Locate the cell with the specified text and output its (x, y) center coordinate. 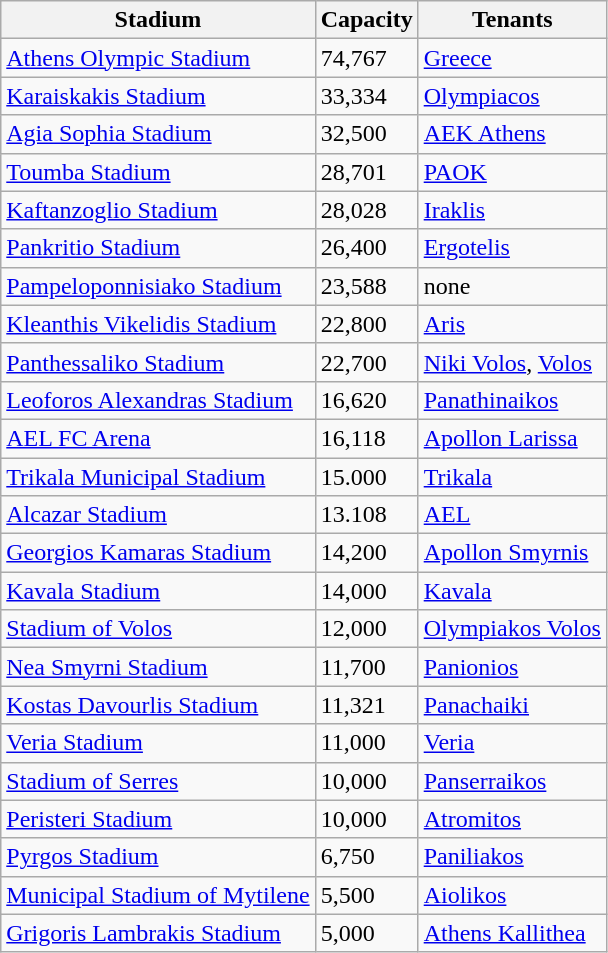
74,767 (366, 58)
Pankritio Stadium (158, 248)
33,334 (366, 96)
Toumba Stadium (158, 172)
Trikala Municipal Stadium (158, 477)
Stadium of Serres (158, 781)
Stadium of Volos (158, 629)
Paniliakos (512, 857)
Kostas Davourlis Stadium (158, 705)
Peristeri Stadium (158, 819)
Veria (512, 743)
Veria Stadium (158, 743)
12,000 (366, 629)
Leoforos Alexandras Stadium (158, 400)
Tenants (512, 20)
Alcazar Stadium (158, 515)
PAOK (512, 172)
Niki Volos, Volos (512, 362)
13.108 (366, 515)
Municipal Stadium of Mytilene (158, 895)
32,500 (366, 134)
5,500 (366, 895)
Aris (512, 324)
16,118 (366, 438)
Agia Sophia Stadium (158, 134)
11,321 (366, 705)
28,028 (366, 210)
28,701 (366, 172)
14,000 (366, 591)
Panathinaikos (512, 400)
22,800 (366, 324)
Capacity (366, 20)
16,620 (366, 400)
Athens Olympic Stadium (158, 58)
11,700 (366, 667)
Kaftanzoglio Stadium (158, 210)
Grigoris Lambrakis Stadium (158, 933)
Panachaiki (512, 705)
Panionios (512, 667)
Pyrgos Stadium (158, 857)
Olympiakos Volos (512, 629)
14,200 (366, 553)
Atromitos (512, 819)
none (512, 286)
Aiolikos (512, 895)
Olympiacos (512, 96)
Pampeloponnisiako Stadium (158, 286)
23,588 (366, 286)
11,000 (366, 743)
Nea Smyrni Stadium (158, 667)
Panthessaliko Stadium (158, 362)
Kavala (512, 591)
15.000 (366, 477)
Stadium (158, 20)
22,700 (366, 362)
Karaiskakis Stadium (158, 96)
Kleanthis Vikelidis Stadium (158, 324)
Ergotelis (512, 248)
Athens Kallithea (512, 933)
26,400 (366, 248)
Kavala Stadium (158, 591)
Georgios Kamaras Stadium (158, 553)
Apollon Larissa (512, 438)
Iraklis (512, 210)
Apollon Smyrnis (512, 553)
Panserraikos (512, 781)
AEL (512, 515)
AEK Athens (512, 134)
Greece (512, 58)
5,000 (366, 933)
Trikala (512, 477)
AEL FC Arena (158, 438)
6,750 (366, 857)
